Extract the [x, y] coordinate from the center of the cell holding the provided text.  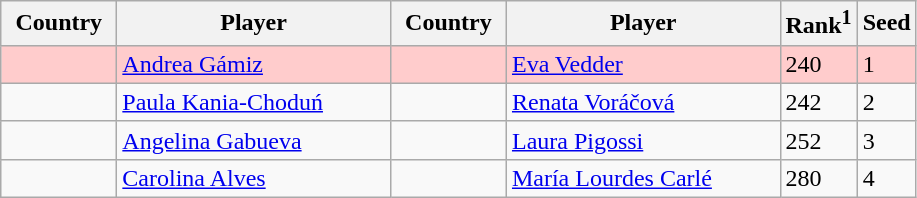
Laura Pigossi [643, 140]
Seed [886, 24]
Angelina Gabueva [254, 140]
Carolina Alves [254, 178]
280 [818, 178]
Rank1 [818, 24]
240 [818, 64]
1 [886, 64]
María Lourdes Carlé [643, 178]
4 [886, 178]
Andrea Gámiz [254, 64]
242 [818, 102]
252 [818, 140]
Renata Voráčová [643, 102]
3 [886, 140]
2 [886, 102]
Paula Kania-Choduń [254, 102]
Eva Vedder [643, 64]
